Scan for the cell matching the given text and deliver its (X, Y) coordinate at center. 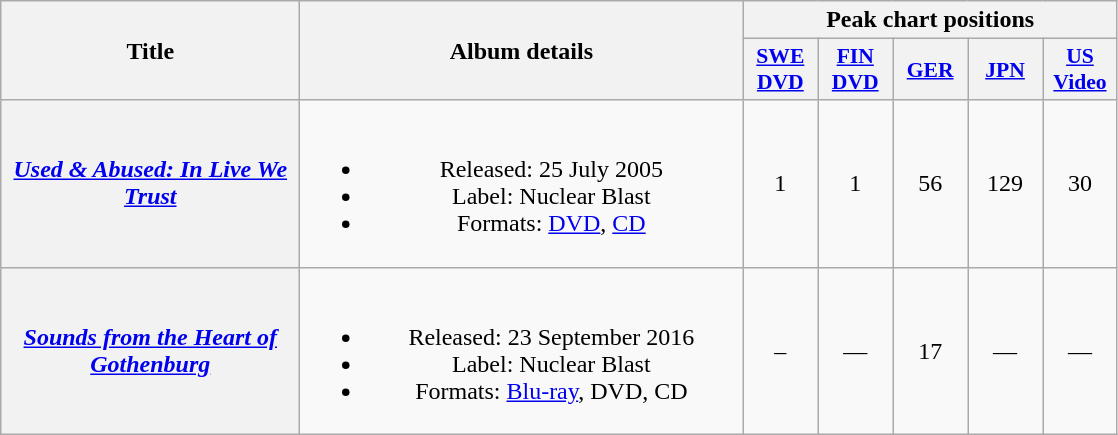
30 (1080, 184)
Peak chart positions (930, 20)
Title (150, 50)
56 (930, 184)
Released: 23 September 2016Label: Nuclear BlastFormats: Blu-ray, DVD, CD (522, 350)
– (780, 350)
Released: 25 July 2005Label: Nuclear BlastFormats: DVD, CD (522, 184)
FINDVD (856, 70)
Used & Abused: In Live We Trust (150, 184)
SWEDVD (780, 70)
USVideo (1080, 70)
Album details (522, 50)
JPN (1006, 70)
Sounds from the Heart of Gothenburg (150, 350)
GER (930, 70)
17 (930, 350)
129 (1006, 184)
